Scan for the cell matching the given text and deliver its (x, y) coordinate at center. 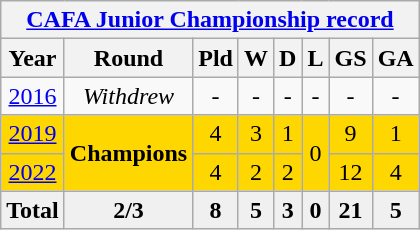
21 (350, 210)
2016 (33, 96)
L (316, 58)
GA (396, 58)
2019 (33, 134)
2/3 (128, 210)
W (256, 58)
Pld (216, 58)
Champions (128, 153)
Year (33, 58)
D (288, 58)
GS (350, 58)
8 (216, 210)
12 (350, 172)
Withdrew (128, 96)
9 (350, 134)
2022 (33, 172)
CAFA Junior Championship record (210, 20)
Round (128, 58)
Total (33, 210)
